Capture the cell that displays the provided text and extract its (x, y) central coordinate. 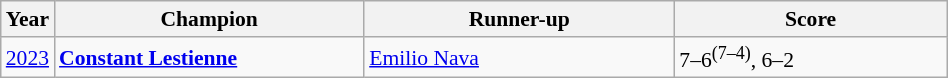
7–6(7–4), 6–2 (810, 58)
Score (810, 19)
2023 (28, 58)
Runner-up (519, 19)
Emilio Nava (519, 58)
Year (28, 19)
Constant Lestienne (209, 58)
Champion (209, 19)
